Locate the cell with the specified text and output its (x, y) center coordinate. 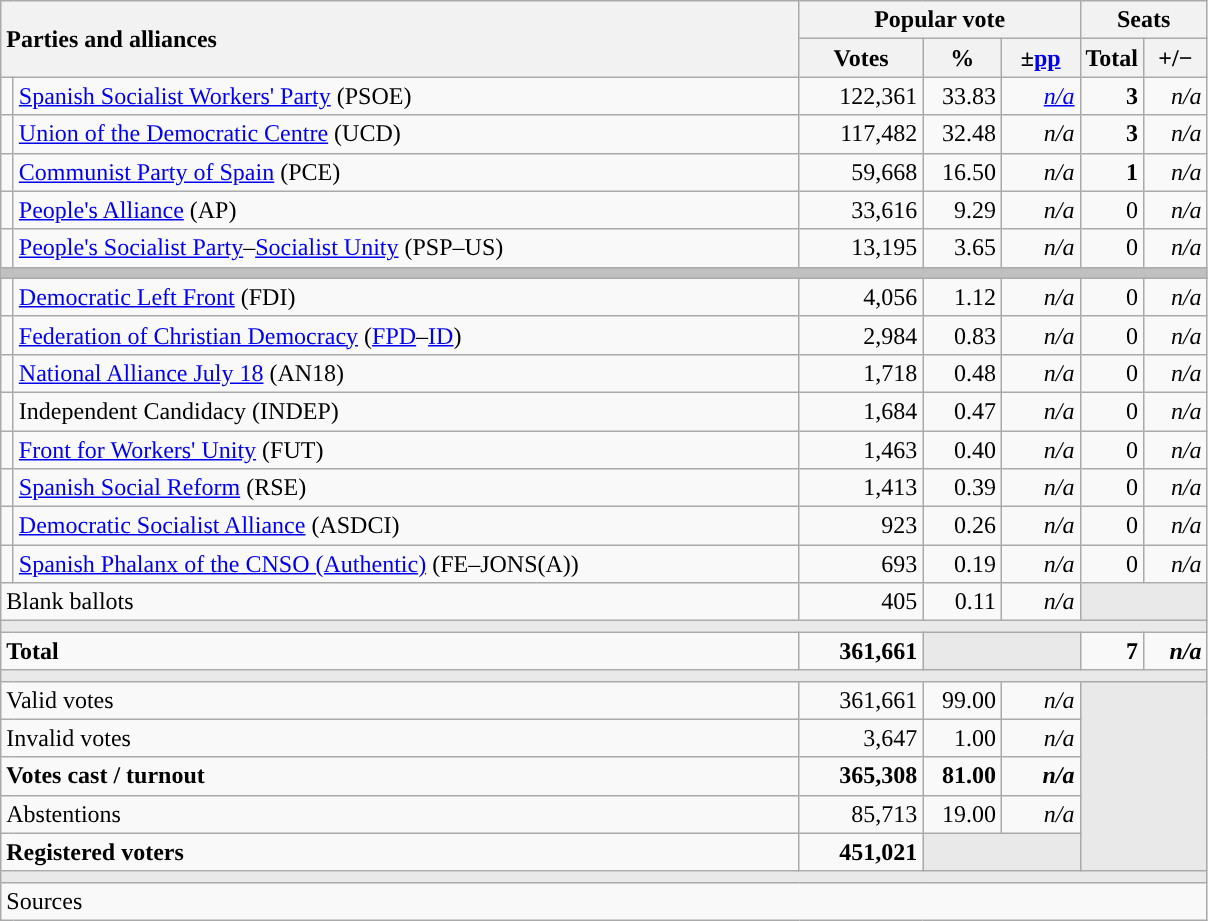
2,984 (861, 335)
0.48 (962, 373)
Democratic Left Front (FDI) (406, 297)
Votes cast / turnout (400, 776)
7 (1112, 651)
Seats (1144, 20)
19.00 (962, 814)
Blank ballots (400, 602)
Abstentions (400, 814)
Popular vote (940, 20)
1,463 (861, 449)
1.00 (962, 738)
0.83 (962, 335)
81.00 (962, 776)
32.48 (962, 134)
0.47 (962, 411)
Parties and alliances (400, 39)
13,195 (861, 248)
Invalid votes (400, 738)
9.29 (962, 210)
3.65 (962, 248)
Sources (604, 901)
117,482 (861, 134)
Front for Workers' Unity (FUT) (406, 449)
National Alliance July 18 (AN18) (406, 373)
0.26 (962, 526)
365,308 (861, 776)
693 (861, 564)
85,713 (861, 814)
4,056 (861, 297)
1 (1112, 172)
1,718 (861, 373)
People's Socialist Party–Socialist Unity (PSP–US) (406, 248)
Votes (861, 58)
3,647 (861, 738)
99.00 (962, 700)
Democratic Socialist Alliance (ASDCI) (406, 526)
923 (861, 526)
33,616 (861, 210)
Communist Party of Spain (PCE) (406, 172)
% (962, 58)
1,684 (861, 411)
0.40 (962, 449)
16.50 (962, 172)
0.11 (962, 602)
1.12 (962, 297)
0.39 (962, 488)
451,021 (861, 852)
±pp (1040, 58)
Independent Candidacy (INDEP) (406, 411)
405 (861, 602)
59,668 (861, 172)
Spanish Social Reform (RSE) (406, 488)
Federation of Christian Democracy (FPD–ID) (406, 335)
Registered voters (400, 852)
Union of the Democratic Centre (UCD) (406, 134)
33.83 (962, 96)
Spanish Socialist Workers' Party (PSOE) (406, 96)
Valid votes (400, 700)
0.19 (962, 564)
122,361 (861, 96)
Spanish Phalanx of the CNSO (Authentic) (FE–JONS(A)) (406, 564)
+/− (1176, 58)
People's Alliance (AP) (406, 210)
1,413 (861, 488)
